Extract the (X, Y) coordinate from the center of the cell holding the provided text.  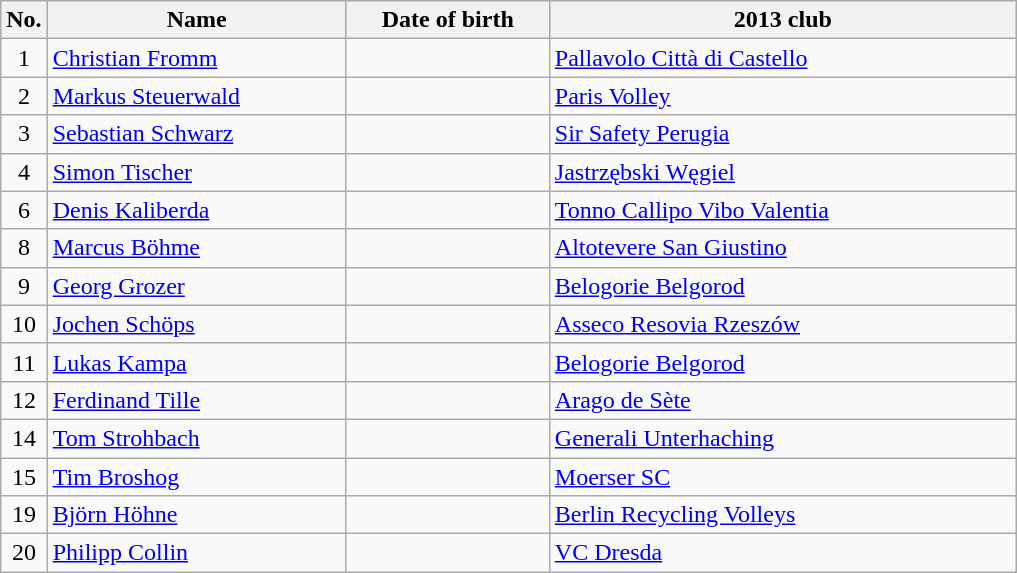
Tonno Callipo Vibo Valentia (782, 210)
Altotevere San Giustino (782, 248)
VC Dresda (782, 553)
Sir Safety Perugia (782, 134)
No. (24, 20)
6 (24, 210)
11 (24, 362)
Date of birth (448, 20)
Lukas Kampa (196, 362)
Tom Strohbach (196, 438)
Denis Kaliberda (196, 210)
15 (24, 477)
Berlin Recycling Volleys (782, 515)
10 (24, 324)
Simon Tischer (196, 172)
Paris Volley (782, 96)
Asseco Resovia Rzeszów (782, 324)
Ferdinand Tille (196, 400)
8 (24, 248)
Jochen Schöps (196, 324)
Georg Grozer (196, 286)
1 (24, 58)
Philipp Collin (196, 553)
Christian Fromm (196, 58)
Moerser SC (782, 477)
Markus Steuerwald (196, 96)
Björn Höhne (196, 515)
3 (24, 134)
2013 club (782, 20)
20 (24, 553)
Jastrzębski Węgiel (782, 172)
12 (24, 400)
2 (24, 96)
Sebastian Schwarz (196, 134)
Arago de Sète (782, 400)
19 (24, 515)
9 (24, 286)
Tim Broshog (196, 477)
Pallavolo Città di Castello (782, 58)
Generali Unterhaching (782, 438)
Marcus Böhme (196, 248)
Name (196, 20)
14 (24, 438)
4 (24, 172)
